Locate the cell with the specified text and output its [x, y] center coordinate. 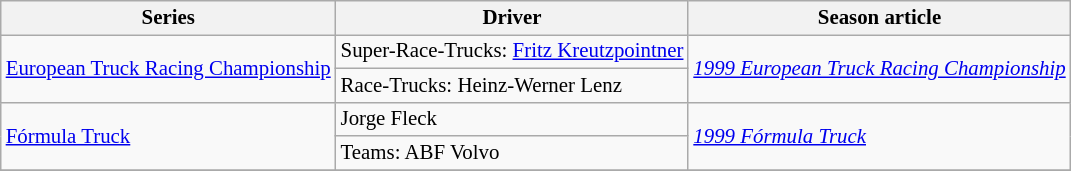
Super-Race-Trucks: Fritz Kreutzpointner [512, 51]
1999 Fórmula Truck [879, 136]
Driver [512, 18]
Fórmula Truck [168, 136]
European Truck Racing Championship [168, 68]
1999 European Truck Racing Championship [879, 68]
Season article [879, 18]
Race-Trucks: Heinz-Werner Lenz [512, 85]
Jorge Fleck [512, 119]
Series [168, 18]
Teams: ABF Volvo [512, 153]
